Output the [X, Y] coordinate of the center of the cell containing the given text.  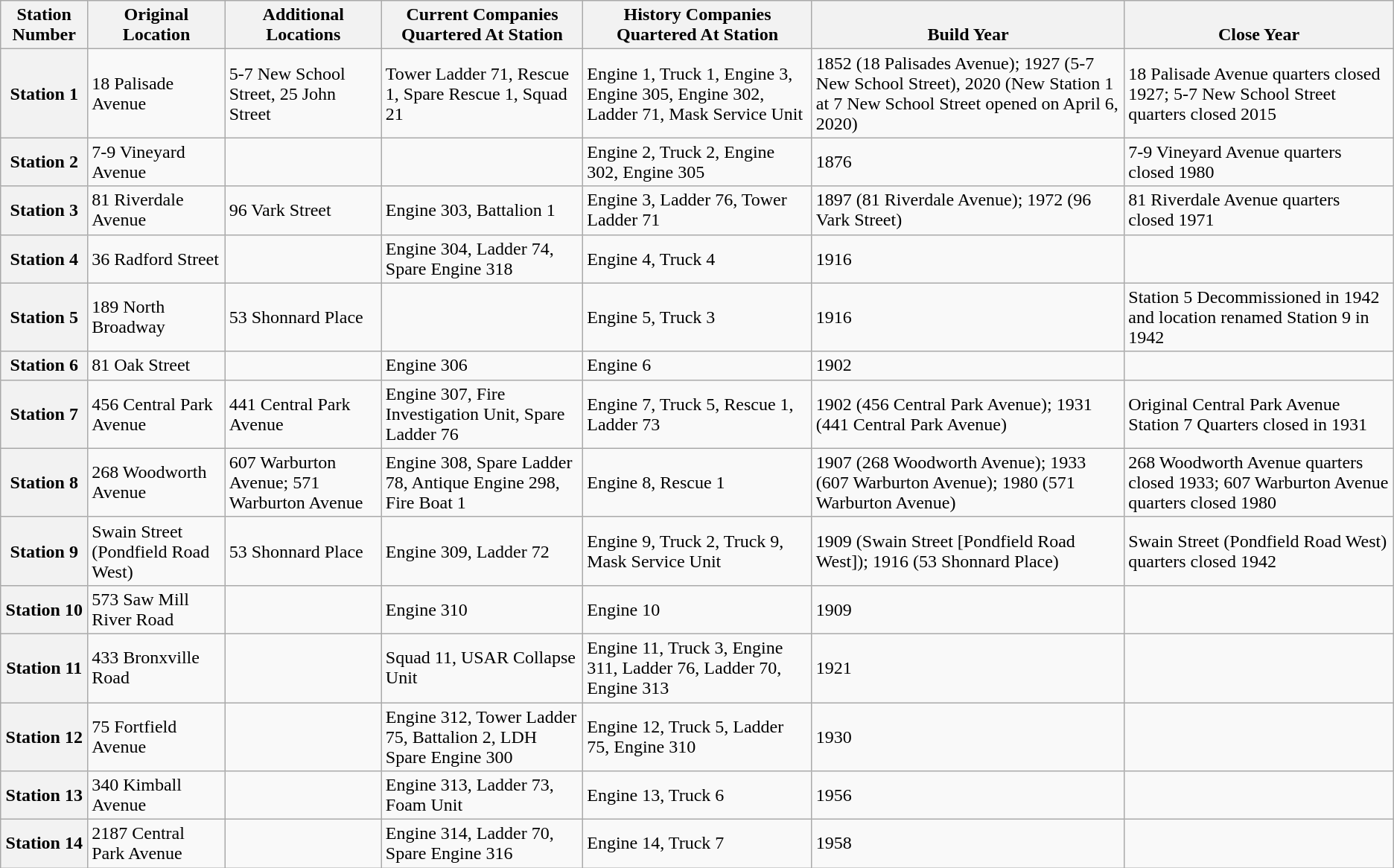
Engine 309, Ladder 72 [482, 551]
2187 Central Park Avenue [156, 844]
Engine 5, Truck 3 [698, 317]
Engine 312, Tower Ladder 75, Battalion 2, LDH Spare Engine 300 [482, 737]
Build Year [968, 25]
18 Palisade Avenue quarters closed 1927; 5-7 New School Street quarters closed 2015 [1258, 94]
81 Riverdale Avenue quarters closed 1971 [1258, 210]
Station 8 [45, 482]
5-7 New School Street, 25 John Street [303, 94]
Station 5 Decommissioned in 1942 and location renamed Station 9 in 1942 [1258, 317]
Engine 3, Ladder 76, Tower Ladder 71 [698, 210]
Additional Locations [303, 25]
Engine 313, Ladder 73, Foam Unit [482, 795]
Station 1 [45, 94]
Engine 9, Truck 2, Truck 9, Mask Service Unit [698, 551]
Engine 13, Truck 6 [698, 795]
Station 4 [45, 259]
Engine 1, Truck 1, Engine 3, Engine 305, Engine 302, Ladder 71, Mask Service Unit [698, 94]
96 Vark Street [303, 210]
Engine 4, Truck 4 [698, 259]
Station 5 [45, 317]
Engine 314, Ladder 70, Spare Engine 316 [482, 844]
Engine 2, Truck 2, Engine 302, Engine 305 [698, 162]
81 Riverdale Avenue [156, 210]
Station 6 [45, 366]
Engine 304, Ladder 74, Spare Engine 318 [482, 259]
18 Palisade Avenue [156, 94]
Engine 303, Battalion 1 [482, 210]
1902 [968, 366]
Engine 306 [482, 366]
81 Oak Street [156, 366]
Original Central Park Avenue Station 7 Quarters closed in 1931 [1258, 414]
Engine 310 [482, 609]
1902 (456 Central Park Avenue); 1931 (441 Central Park Avenue) [968, 414]
Engine 10 [698, 609]
Station Number [45, 25]
Engine 12, Truck 5, Ladder 75, Engine 310 [698, 737]
Station 11 [45, 668]
Station 14 [45, 844]
1909 [968, 609]
Station 3 [45, 210]
Engine 307, Fire Investigation Unit, Spare Ladder 76 [482, 414]
441 Central Park Avenue [303, 414]
340 Kimball Avenue [156, 795]
433 Bronxville Road [156, 668]
1958 [968, 844]
Squad 11, USAR Collapse Unit [482, 668]
Original Location [156, 25]
7-9 Vineyard Avenue quarters closed 1980 [1258, 162]
7-9 Vineyard Avenue [156, 162]
Engine 14, Truck 7 [698, 844]
Swain Street (Pondfield Road West) quarters closed 1942 [1258, 551]
Station 7 [45, 414]
Station 13 [45, 795]
268 Woodworth Avenue quarters closed 1933; 607 Warburton Avenue quarters closed 1980 [1258, 482]
75 Fortfield Avenue [156, 737]
1909 (Swain Street [Pondfield Road West]); 1916 (53 Shonnard Place) [968, 551]
Engine 8, Rescue 1 [698, 482]
Engine 6 [698, 366]
Station 9 [45, 551]
Swain Street (Pondfield Road West) [156, 551]
Engine 7, Truck 5, Rescue 1, Ladder 73 [698, 414]
1876 [968, 162]
History Companies Quartered At Station [698, 25]
Engine 308, Spare Ladder 78, Antique Engine 298, Fire Boat 1 [482, 482]
Tower Ladder 71, Rescue 1, Spare Rescue 1, Squad 21 [482, 94]
1921 [968, 668]
Close Year [1258, 25]
1907 (268 Woodworth Avenue); 1933 (607 Warburton Avenue); 1980 (571 Warburton Avenue) [968, 482]
456 Central Park Avenue [156, 414]
1897 (81 Riverdale Avenue); 1972 (96 Vark Street) [968, 210]
Station 10 [45, 609]
607 Warburton Avenue; 571 Warburton Avenue [303, 482]
Current Companies Quartered At Station [482, 25]
1956 [968, 795]
268 Woodworth Avenue [156, 482]
Engine 11, Truck 3, Engine 311, Ladder 76, Ladder 70, Engine 313 [698, 668]
Station 2 [45, 162]
573 Saw Mill River Road [156, 609]
36 Radford Street [156, 259]
1930 [968, 737]
Station 12 [45, 737]
189 North Broadway [156, 317]
1852 (18 Palisades Avenue); 1927 (5-7 New School Street), 2020 (New Station 1 at 7 New School Street opened on April 6, 2020) [968, 94]
